Find where the given text appears and provide that cell's center as (x, y) coordinate. 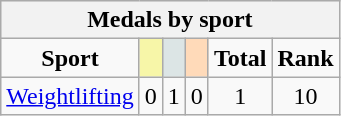
Sport (70, 58)
10 (306, 96)
Weightlifting (70, 96)
Rank (306, 58)
Total (240, 58)
Medals by sport (170, 20)
